Scan for the cell matching the given text and deliver its (x, y) coordinate at center. 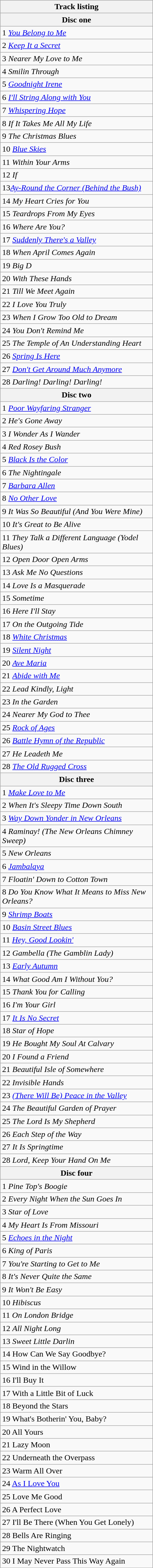
3 Nearer My Love to Me (76, 58)
13 Ask Me No Questions (76, 572)
2 Keep It a Secret (76, 46)
23 Warm All Over (76, 1471)
12 If (76, 175)
19 He Bought My Soul At Calvary (76, 1044)
25 The Lord Is My Shepherd (76, 1121)
24 Nearer My God to Thee (76, 715)
Disc one (76, 20)
14 What Good Am I Without You? (76, 979)
16 Here I'll Stay (76, 611)
16 Where Are You? (76, 227)
23 (There Will Be) Peace in the Valley (76, 1095)
2 When It's Sleepy Time Down South (76, 805)
23 In the Garden (76, 702)
8 Do You Know What It Means to Miss New Orleans? (76, 897)
15 Teardrops From My Eyes (76, 214)
24 You Don't Remind Me (76, 330)
10 It's Great to Be Alive (76, 524)
10 Blue Skies (76, 149)
27 He Leadeth Me (76, 753)
30 I May Never Pass This Way Again (76, 1561)
19 What's Botherin' You, Baby? (76, 1419)
11 Within Your Arms (76, 162)
18 When April Comes Again (76, 253)
28 Darling! Darling! Darling! (76, 382)
12 All Night Long (76, 1328)
9 Shrimp Boats (76, 914)
1 Poor Wayfaring Stranger (76, 408)
25 Rock of Ages (76, 728)
5 New Orleans (76, 853)
21 Beautiful Isle of Somewhere (76, 1070)
7 You're Starting to Get to Me (76, 1264)
8 No Other Love (76, 498)
4 Red Rosey Bush (76, 447)
28 Bells Are Ringing (76, 1535)
19 Silent Night (76, 650)
13Ay-Round the Corner (Behind the Bush) (76, 188)
17 Suddenly There's a Valley (76, 240)
22 Lead Kindly, Light (76, 689)
9 The Christmas Blues (76, 136)
13 Early Autumn (76, 966)
11 They Talk a Different Language (Yodel Blues) (76, 542)
10 Basin Street Blues (76, 927)
27 Don't Get Around Much Anymore (76, 369)
25 Love Me Good (76, 1497)
15 Sometime (76, 598)
25 The Temple of An Understanding Heart (76, 343)
16 I'll Buy It (76, 1380)
10 Hibiscus (76, 1302)
15 Wind in the Willow (76, 1367)
2 He's Gone Away (76, 421)
2 Every Night When the Sun Goes In (76, 1199)
5 Goodnight Irene (76, 84)
19 Big D (76, 266)
26 Each Step of the Way (76, 1134)
14 How Can We Say Goodbye? (76, 1354)
20 With These Hands (76, 278)
6 The Nightingale (76, 473)
Disc three (76, 779)
6 I'll String Along with You (76, 97)
20 Ave Maria (76, 663)
11 Hey, Good Lookin' (76, 940)
17 With a Little Bit of Luck (76, 1393)
5 Black Is the Color (76, 460)
4 My Heart Is From Missouri (76, 1225)
1 You Belong to Me (76, 33)
3 Star of Love (76, 1212)
24 As I Love You (76, 1484)
9 It Was So Beautiful (And You Were Mine) (76, 511)
22 Underneath the Overpass (76, 1458)
16 I'm Your Girl (76, 1005)
11 On London Bridge (76, 1315)
13 Sweet Little Darlin (76, 1341)
7 Floatin' Down to Cotton Town (76, 879)
26 Spring Is Here (76, 356)
26 Battle Hymn of the Republic (76, 740)
14 Love Is a Masquerade (76, 585)
27 It Is Springtime (76, 1147)
21 Lazy Moon (76, 1445)
15 Thank You for Calling (76, 992)
28 Lord, Keep Your Hand On Me (76, 1160)
28 The Old Rugged Cross (76, 766)
1 Make Love to Me (76, 792)
Disc four (76, 1173)
21 Abide with Me (76, 676)
Track listing (76, 7)
18 Star of Hope (76, 1031)
4 Smilin Through (76, 71)
12 Gambella (The Gamblin Lady) (76, 953)
24 The Beautiful Garden of Prayer (76, 1108)
18 Beyond the Stars (76, 1406)
7 Barbara Allen (76, 485)
26 A Perfect Love (76, 1510)
5 Echoes in the Night (76, 1238)
1 Pine Top's Boogie (76, 1186)
20 I Found a Friend (76, 1057)
4 Raminay! (The New Orleans Chimney Sweep) (76, 836)
17 It Is No Secret (76, 1018)
3 I Wonder As I Wander (76, 434)
6 Jambalaya (76, 866)
12 Open Door Open Arms (76, 559)
9 It Won't Be Easy (76, 1290)
17 On the Outgoing Tide (76, 624)
6 King of Paris (76, 1251)
7 Whispering Hope (76, 110)
22 I Love You Truly (76, 304)
18 White Christmas (76, 637)
21 Till We Meet Again (76, 291)
3 Way Down Yonder in New Orleans (76, 818)
29 The Nightwatch (76, 1548)
20 All Yours (76, 1432)
27 I'll Be There (When You Get Lonely) (76, 1522)
8 It's Never Quite the Same (76, 1277)
8 If It Takes Me All My Life (76, 123)
22 Invisible Hands (76, 1083)
14 My Heart Cries for You (76, 201)
23 When I Grow Too Old to Dream (76, 317)
Disc two (76, 395)
